Output the [x, y] coordinate of the center of the cell containing the given text.  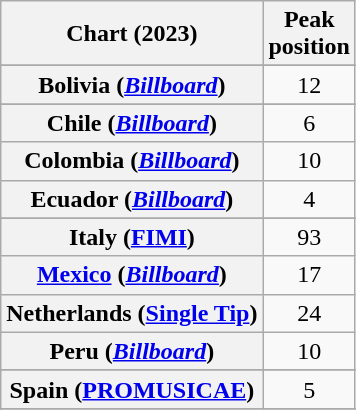
Bolivia (Billboard) [132, 85]
6 [309, 123]
24 [309, 313]
Spain (PROMUSICAE) [132, 389]
Netherlands (Single Tip) [132, 313]
Peru (Billboard) [132, 351]
Chart (2023) [132, 34]
17 [309, 275]
Ecuador (Billboard) [132, 199]
Mexico (Billboard) [132, 275]
Peakposition [309, 34]
Italy (FIMI) [132, 237]
4 [309, 199]
5 [309, 389]
Chile (Billboard) [132, 123]
Colombia (Billboard) [132, 161]
93 [309, 237]
12 [309, 85]
